Find where the given text appears and provide that cell's center as (X, Y) coordinate. 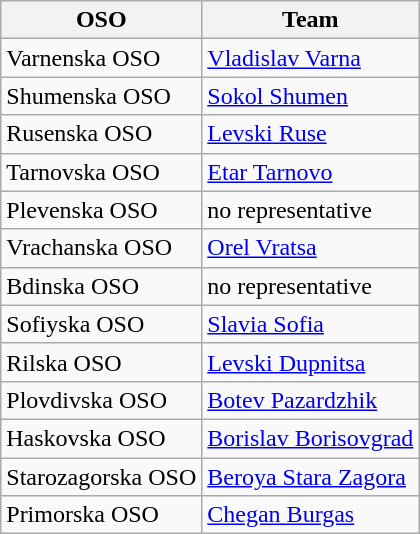
Haskovska OSO (102, 438)
Vrachanska OSO (102, 248)
Rusenska OSO (102, 134)
Beroya Stara Zagora (310, 477)
Slavia Sofia (310, 324)
OSO (102, 20)
Chegan Burgas (310, 515)
Starozagorska OSO (102, 477)
Plevenska OSO (102, 210)
Orel Vratsa (310, 248)
Rilska OSO (102, 362)
Shumenska OSO (102, 96)
Levski Ruse (310, 134)
Borislav Borisovgrad (310, 438)
Plovdivska OSO (102, 400)
Primorska OSO (102, 515)
Team (310, 20)
Sokol Shumen (310, 96)
Levski Dupnitsa (310, 362)
Tarnovska OSO (102, 172)
Varnenska OSO (102, 58)
Bdinska OSO (102, 286)
Botev Pazardzhik (310, 400)
Vladislav Varna (310, 58)
Sofiyska OSO (102, 324)
Etar Tarnovo (310, 172)
